Capture the cell that displays the provided text and extract its [x, y] central coordinate. 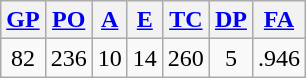
TC [186, 20]
236 [68, 58]
GP [23, 20]
FA [278, 20]
260 [186, 58]
.946 [278, 58]
10 [110, 58]
E [144, 20]
DP [230, 20]
14 [144, 58]
5 [230, 58]
PO [68, 20]
A [110, 20]
82 [23, 58]
